Detect which cell encompasses the target text, then output its (x, y) center coordinate. 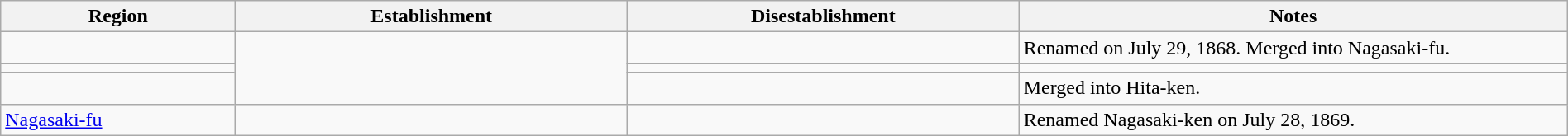
Renamed on July 29, 1868. Merged into Nagasaki-fu. (1293, 48)
Disestablishment (824, 16)
Region (118, 16)
Notes (1293, 16)
Nagasaki-fu (118, 120)
Renamed Nagasaki-ken on July 28, 1869. (1293, 120)
Merged into Hita-ken. (1293, 88)
Establishment (432, 16)
